Identify which cell holds the provided text, then report its (x, y) central coordinate. 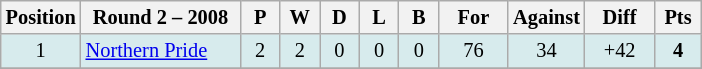
+42 (620, 51)
For (474, 17)
L (379, 17)
4 (678, 51)
D (340, 17)
Diff (620, 17)
Pts (678, 17)
Position (41, 17)
1 (41, 51)
76 (474, 51)
W (300, 17)
Northern Pride (161, 51)
B (419, 17)
P (260, 17)
34 (546, 51)
Against (546, 17)
Round 2 – 2008 (161, 17)
